Find where the given text appears and provide that cell's center as [X, Y] coordinate. 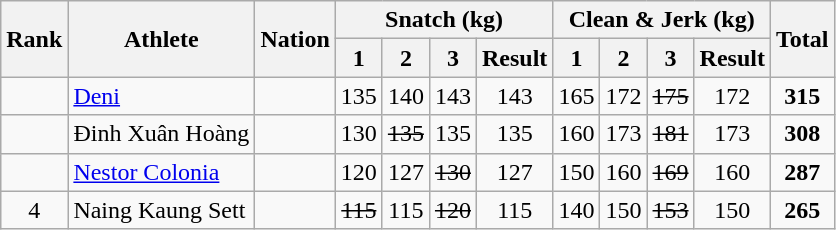
315 [802, 96]
Nestor Colonia [162, 172]
Deni [162, 96]
Clean & Jerk (kg) [662, 20]
Naing Kaung Sett [162, 210]
4 [34, 210]
Snatch (kg) [444, 20]
165 [576, 96]
181 [670, 134]
308 [802, 134]
Athlete [162, 39]
Nation [295, 39]
169 [670, 172]
287 [802, 172]
175 [670, 96]
Đinh Xuân Hoàng [162, 134]
153 [670, 210]
265 [802, 210]
Total [802, 39]
Rank [34, 39]
